Locate the cell with the specified text and output its (X, Y) center coordinate. 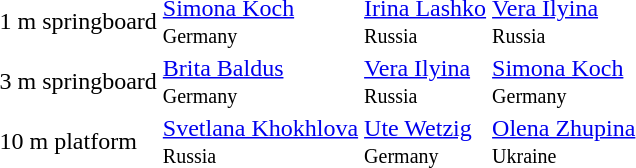
Brita BaldusGermany (260, 82)
Vera IlyinaRussia (426, 82)
